Extract the [X, Y] coordinate from the center of the cell holding the provided text.  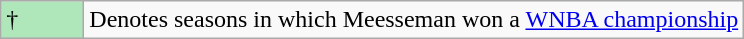
† [42, 20]
Denotes seasons in which Meesseman won a WNBA championship [414, 20]
